Search for the cell housing the specified text and yield its [x, y] center coordinate. 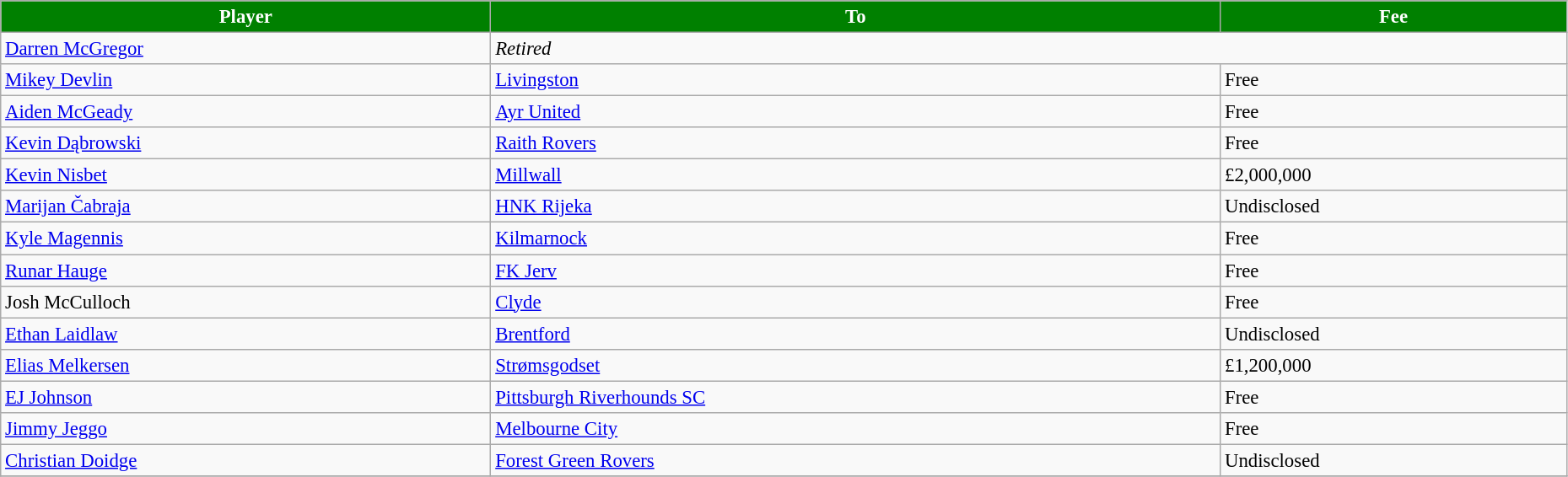
Strømsgodset [855, 365]
Aiden McGeady [246, 112]
Runar Hauge [246, 271]
Pittsburgh Riverhounds SC [855, 397]
Darren McGregor [246, 49]
Clyde [855, 302]
£1,200,000 [1393, 365]
Christian Doidge [246, 460]
Forest Green Rovers [855, 460]
To [855, 17]
Retired [1029, 49]
Livingston [855, 80]
Kevin Dąbrowski [246, 143]
Player [246, 17]
FK Jerv [855, 271]
Raith Rovers [855, 143]
Marijan Čabraja [246, 206]
Melbourne City [855, 429]
Kevin Nisbet [246, 175]
Jimmy Jeggo [246, 429]
Brentford [855, 334]
Josh McCulloch [246, 302]
Mikey Devlin [246, 80]
Kilmarnock [855, 238]
Ayr United [855, 112]
HNK Rijeka [855, 206]
£2,000,000 [1393, 175]
Elias Melkersen [246, 365]
EJ Johnson [246, 397]
Ethan Laidlaw [246, 334]
Kyle Magennis [246, 238]
Fee [1393, 17]
Millwall [855, 175]
